From the cell containing the given text, extract its center point as [X, Y] coordinate. 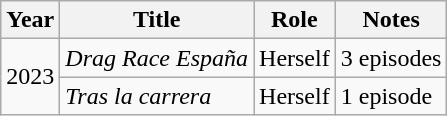
Tras la carrera [157, 96]
2023 [30, 77]
1 episode [391, 96]
Drag Race España [157, 58]
3 episodes [391, 58]
Role [295, 20]
Year [30, 20]
Notes [391, 20]
Title [157, 20]
